Locate the cell with the specified text and output its [x, y] center coordinate. 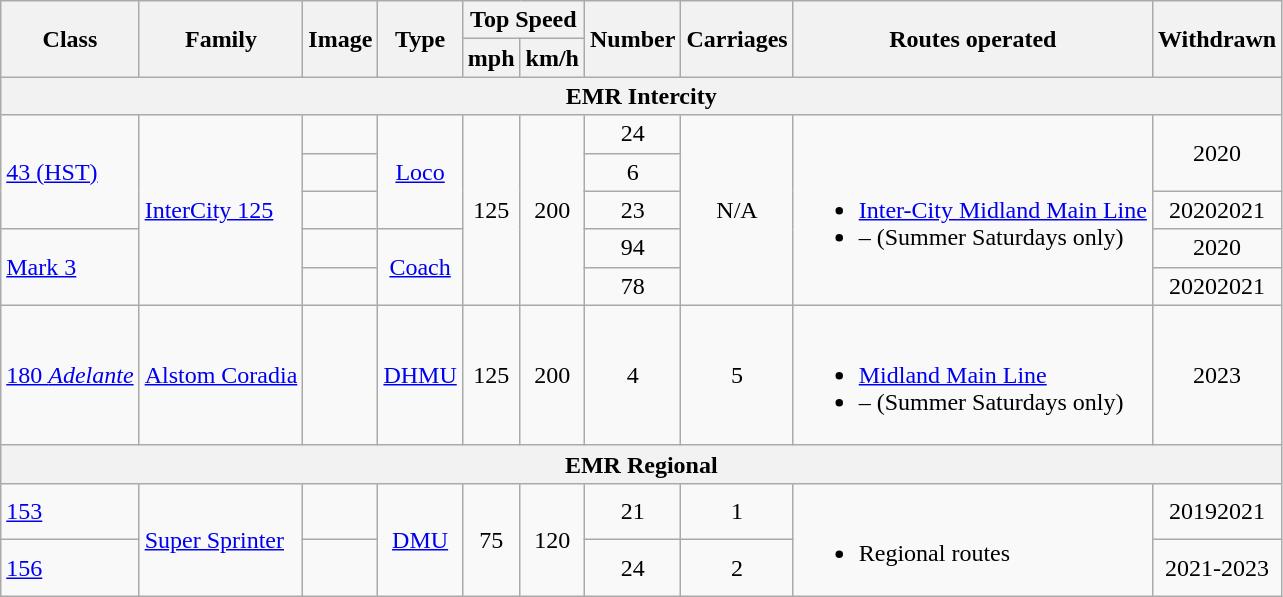
mph [491, 58]
Top Speed [523, 20]
Routes operated [972, 39]
Image [340, 39]
Mark 3 [70, 267]
2023 [1216, 375]
20192021 [1216, 512]
InterCity 125 [221, 210]
4 [632, 375]
EMR Regional [642, 464]
Regional routes [972, 540]
Number [632, 39]
Super Sprinter [221, 540]
21 [632, 512]
Inter-City Midland Main Line – (Summer Saturdays only) [972, 210]
5 [737, 375]
Withdrawn [1216, 39]
75 [491, 540]
Class [70, 39]
Family [221, 39]
Midland Main Line – (Summer Saturdays only) [972, 375]
km/h [552, 58]
156 [70, 568]
43 (HST) [70, 172]
Carriages [737, 39]
1 [737, 512]
Type [420, 39]
Coach [420, 267]
Alstom Coradia [221, 375]
DHMU [420, 375]
23 [632, 210]
N/A [737, 210]
94 [632, 248]
2021-2023 [1216, 568]
6 [632, 172]
EMR Intercity [642, 96]
Loco [420, 172]
153 [70, 512]
120 [552, 540]
78 [632, 286]
180 Adelante [70, 375]
DMU [420, 540]
2 [737, 568]
